Scan for the cell matching the given text and deliver its [x, y] coordinate at center. 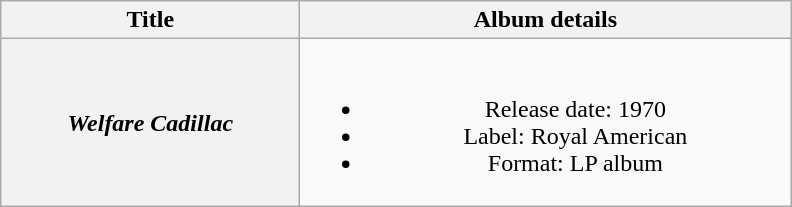
Welfare Cadillac [150, 122]
Release date: 1970Label: Royal AmericanFormat: LP album [546, 122]
Album details [546, 20]
Title [150, 20]
